Return the (X, Y) coordinate for the center point of the cell that contains the specified text.  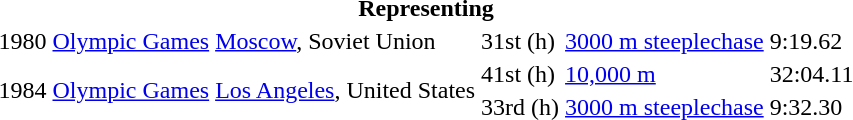
Olympic Games (131, 41)
10,000 m (665, 74)
31st (h) (520, 41)
41st (h) (520, 74)
Moscow, Soviet Union (346, 41)
3000 m steeplechase (665, 41)
